Find where the given text appears and provide that cell's center as [X, Y] coordinate. 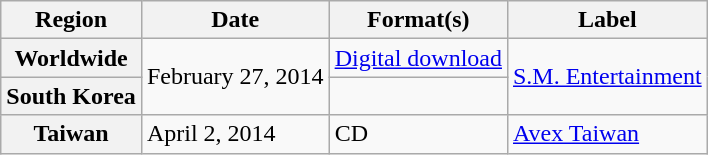
Worldwide [72, 58]
Digital download [418, 58]
South Korea [72, 96]
April 2, 2014 [235, 134]
Label [607, 20]
S.M. Entertainment [607, 77]
CD [418, 134]
Avex Taiwan [607, 134]
February 27, 2014 [235, 77]
Taiwan [72, 134]
Format(s) [418, 20]
Date [235, 20]
Region [72, 20]
